Provide the (x, y) coordinate of the cell's center where the given text is located.  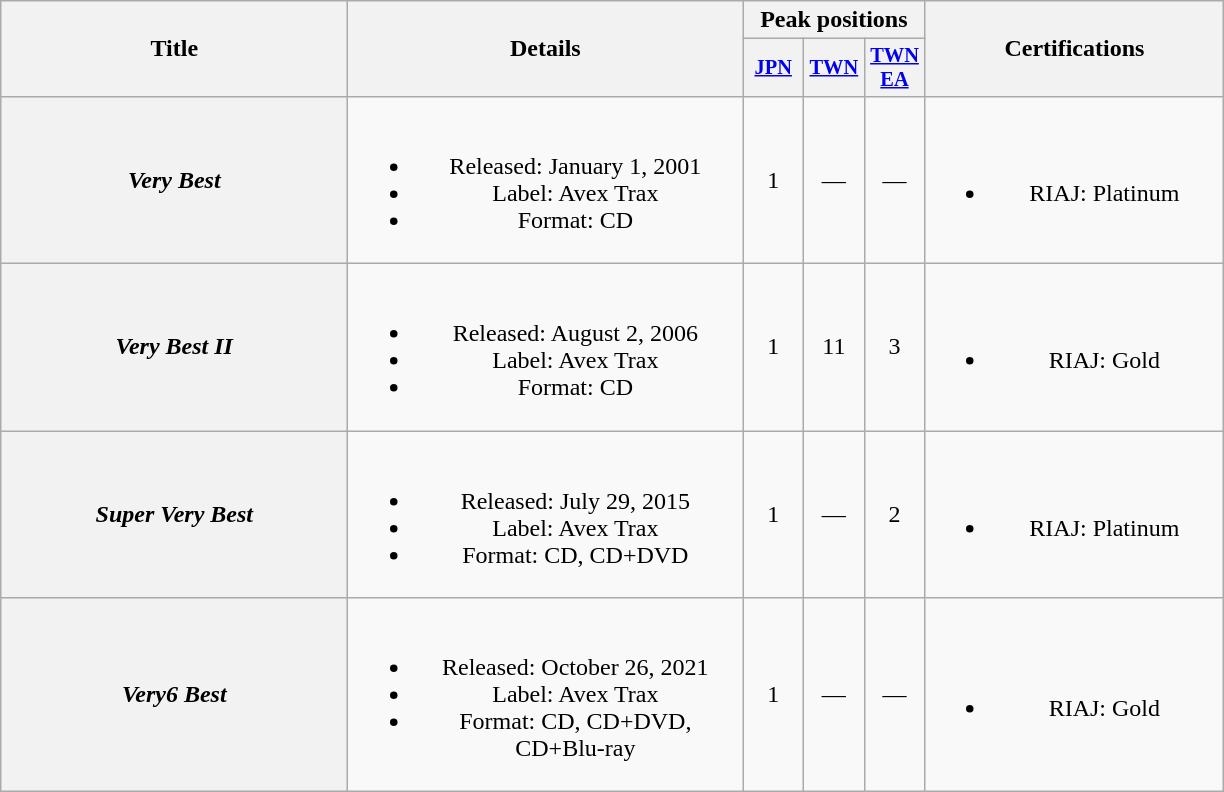
Very6 Best (174, 695)
11 (834, 348)
3 (894, 348)
Peak positions (834, 20)
Released: August 2, 2006Label: Avex TraxFormat: CD (546, 348)
TWN EA (894, 68)
Title (174, 49)
Very Best II (174, 348)
JPN (774, 68)
Details (546, 49)
Released: January 1, 2001Label: Avex TraxFormat: CD (546, 180)
Super Very Best (174, 514)
Released: July 29, 2015Label: Avex TraxFormat: CD, CD+DVD (546, 514)
2 (894, 514)
Very Best (174, 180)
Released: October 26, 2021Label: Avex TraxFormat: CD, CD+DVD,CD+Blu-ray (546, 695)
Certifications (1074, 49)
TWN (834, 68)
